Search for the cell housing the specified text and yield its (x, y) center coordinate. 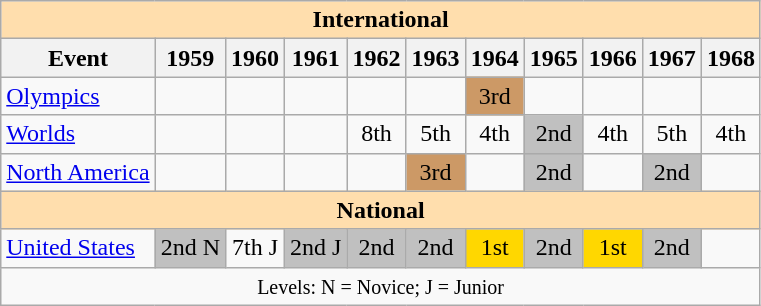
North America (78, 172)
8th (376, 134)
United States (78, 248)
Event (78, 58)
1962 (376, 58)
National (381, 210)
Levels: N = Novice; J = Junior (381, 286)
1960 (256, 58)
Worlds (78, 134)
1966 (612, 58)
1964 (494, 58)
2nd J (316, 248)
1963 (436, 58)
1968 (730, 58)
1967 (672, 58)
1959 (190, 58)
7th J (256, 248)
1965 (554, 58)
1961 (316, 58)
2nd N (190, 248)
Olympics (78, 96)
International (381, 20)
